Identify which cell holds the provided text, then report its [X, Y] central coordinate. 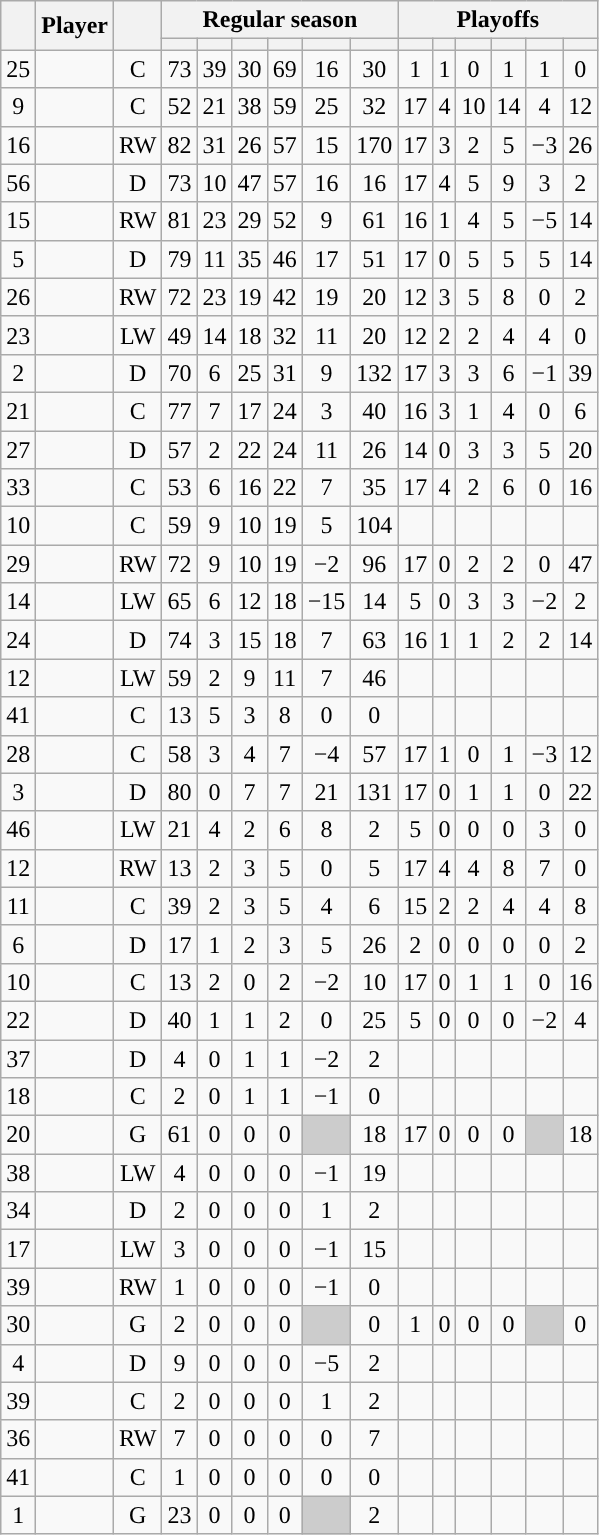
49 [180, 335]
63 [374, 640]
34 [18, 1211]
104 [374, 526]
170 [374, 145]
Player [75, 26]
51 [374, 259]
79 [180, 259]
56 [18, 183]
132 [374, 373]
65 [180, 602]
27 [18, 449]
70 [180, 373]
131 [374, 792]
Regular season [280, 20]
28 [18, 754]
81 [180, 221]
−15 [326, 602]
37 [18, 1059]
36 [18, 1439]
96 [374, 564]
82 [180, 145]
69 [284, 69]
53 [180, 488]
80 [180, 792]
74 [180, 640]
−4 [326, 754]
77 [180, 411]
58 [180, 754]
42 [284, 297]
Playoffs [498, 20]
33 [18, 488]
